For the text-containing cell, return its midpoint in (X, Y) coordinate format. 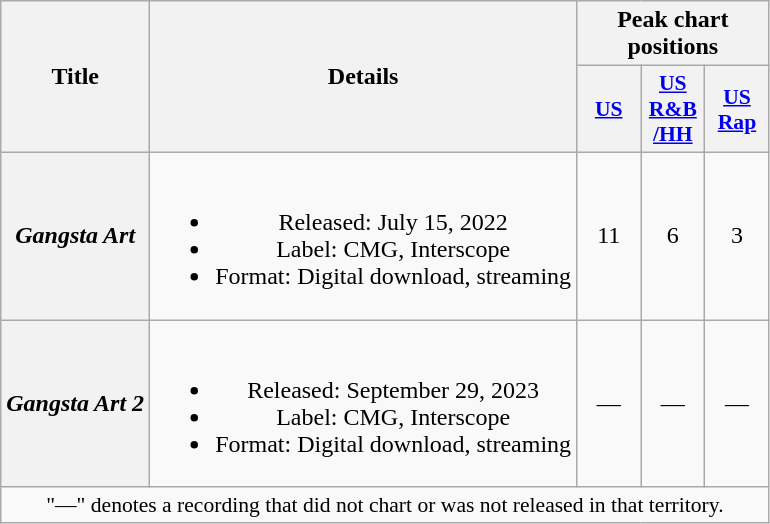
Title (76, 77)
Peak chart positions (673, 34)
"—" denotes a recording that did not chart or was not released in that territory. (385, 505)
Gangsta Art (76, 236)
Gangsta Art 2 (76, 404)
3 (737, 236)
USR&B/HH (673, 110)
Released: July 15, 2022Label: CMG, InterscopeFormat: Digital download, streaming (364, 236)
US (609, 110)
USRap (737, 110)
Details (364, 77)
Released: September 29, 2023Label: CMG, InterscopeFormat: Digital download, streaming (364, 404)
11 (609, 236)
6 (673, 236)
